Determine the [X, Y] coordinate at the center of the cell enclosing the given text.  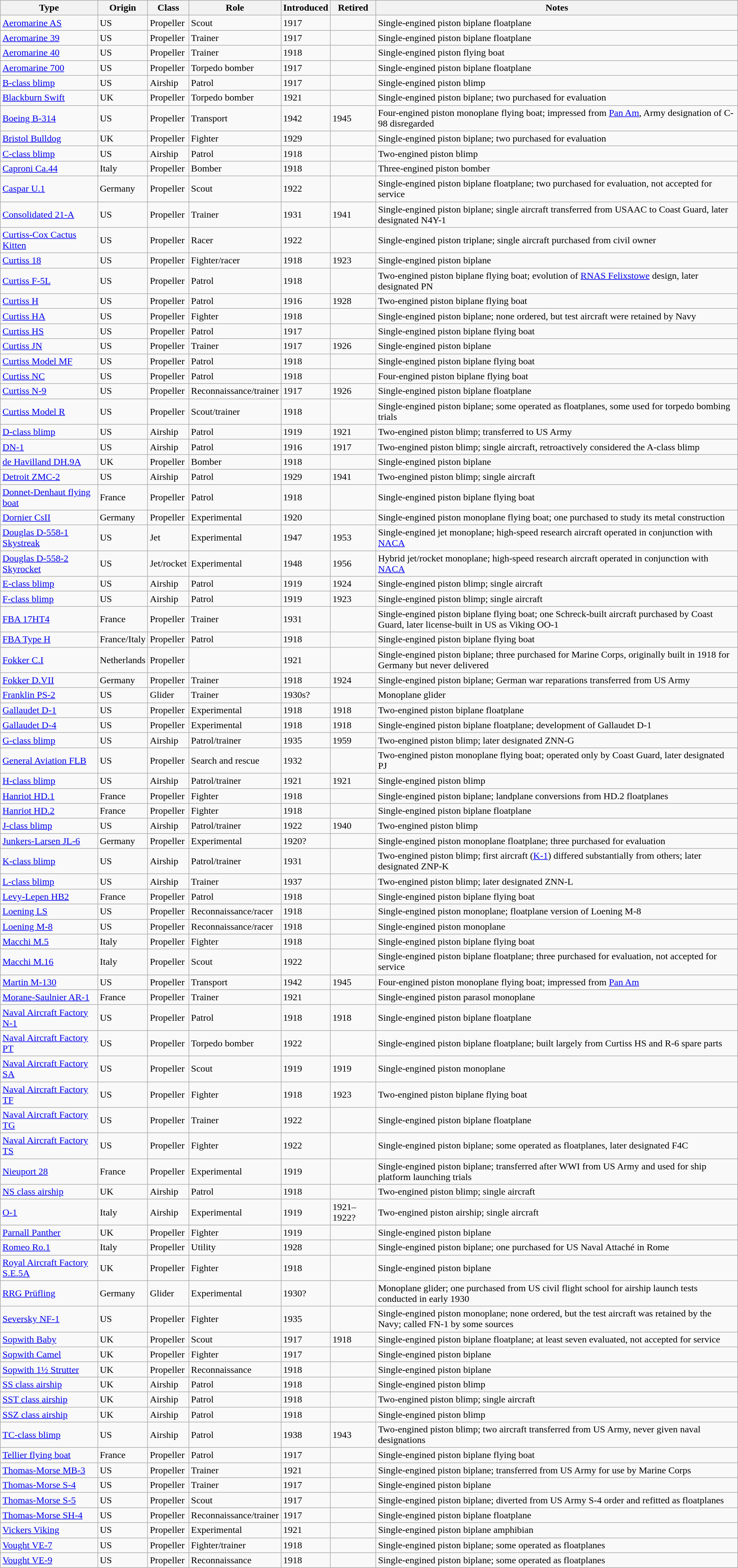
Gallaudet D-1 [49, 710]
Curtiss F-5L [49, 281]
Scout/trainer [235, 412]
France/Italy [123, 640]
Vickers Viking [49, 1530]
Hybrid jet/rocket monoplane; high-speed research aircraft operated in conjunction with NACA [557, 564]
General Aviation FLB [49, 760]
Franklin PS-2 [49, 695]
Martin M-130 [49, 982]
Curtiss NC [49, 376]
Two-engined piston biplane flying boat; evolution of RNAS Felixstowe design, later designated PN [557, 281]
Thomas-Morse S-4 [49, 1485]
1930? [306, 1293]
Type [49, 8]
Hanriot HD.2 [49, 811]
Naval Aircraft Factory N-1 [49, 1017]
D-class blimp [49, 432]
1920? [306, 841]
Curtiss H [49, 301]
Bristol Bulldog [49, 138]
Loening M-8 [49, 927]
Junkers-Larsen JL-6 [49, 841]
Curtiss HA [49, 316]
SS class airship [49, 1384]
Douglas D-558-2 Skyrocket [49, 564]
Two-engined piston blimp; first aircraft (K-1) differed substantially from others; later designated ZNP-K [557, 861]
Vought VE-9 [49, 1560]
1937 [306, 882]
1956 [353, 564]
Boeing B-314 [49, 118]
Loening LS [49, 912]
Curtiss 18 [49, 261]
Aeromarine 700 [49, 68]
Single-engined piston biplane; diverted from US Army S-4 order and refitted as floatplanes [557, 1500]
Tellier flying boat [49, 1455]
Hanriot HD.1 [49, 796]
Vought VE-7 [49, 1545]
C-class blimp [49, 153]
Single-engined piston triplane; single aircraft purchased from civil owner [557, 241]
Sopwith Camel [49, 1354]
Four-engined piston monoplane flying boat; impressed from Pan Am, Army designation of C-98 disregarded [557, 118]
Single-engined piston biplane amphibian [557, 1530]
Single-engined piston monoplane floatplane; three purchased for evaluation [557, 841]
H-class blimp [49, 781]
Two-engined piston blimp; transferred to US Army [557, 432]
G-class blimp [49, 740]
Macchi M.16 [49, 962]
Sopwith Baby [49, 1339]
Romeo Ro.1 [49, 1247]
Curtiss HS [49, 331]
Racer [235, 241]
K-class blimp [49, 861]
Aeromarine 39 [49, 38]
Blackburn Swift [49, 98]
Single-engined piston biplane floatplane; two purchased for evaluation, not accepted for service [557, 188]
Two-engined piston blimp; later designated ZNN-L [557, 882]
Single-engined piston biplane; transferred after WWI from US Army and used for ship platform launching trials [557, 1172]
Naval Aircraft Factory TS [49, 1146]
Utility [235, 1247]
E-class blimp [49, 584]
1938 [306, 1435]
Jet/rocket [168, 564]
NS class airship [49, 1192]
1959 [353, 740]
Single-engined piston biplane floatplane; at least seven evaluated, not accepted for service [557, 1339]
Notes [557, 8]
Caproni Ca.44 [49, 168]
TC-class blimp [49, 1435]
Retired [353, 8]
Single-engined piston biplane; one purchased for US Naval Attaché in Rome [557, 1247]
DN-1 [49, 447]
Douglas D-558-1 Skystreak [49, 538]
Search and rescue [235, 760]
Single-engined piston monoplane; floatplane version of Loening M-8 [557, 912]
Caspar U.1 [49, 188]
Two-engined piston biplane floatplane [557, 710]
Curtiss-Cox Cactus Kitten [49, 241]
Two-engined piston blimp; single aircraft, retroactively considered the A-class blimp [557, 447]
Parnall Panther [49, 1232]
Donnet-Denhaut flying boat [49, 497]
Single-engined piston biplane; none ordered, but test aircraft were retained by Navy [557, 316]
Sopwith 1½ Strutter [49, 1369]
Royal Aircraft Factory S.E.5A [49, 1268]
Role [235, 8]
1921–1922? [353, 1212]
Monoplane glider; one purchased from US civil flight school for airship launch tests conducted in early 1930 [557, 1293]
Seversky NF-1 [49, 1319]
1948 [306, 564]
Naval Aircraft Factory TF [49, 1094]
Single-engined piston biplane; German war reparations transferred from US Army [557, 680]
Two-engined piston blimp; later designated ZNN-G [557, 740]
Thomas-Morse SH-4 [49, 1515]
Two-engined piston airship; single aircraft [557, 1212]
1932 [306, 760]
SSZ class airship [49, 1414]
J-class blimp [49, 826]
Jet [168, 538]
Nieuport 28 [49, 1172]
Naval Aircraft Factory TG [49, 1121]
Single-engined piston biplane; some operated as floatplanes, some used for torpedo bombing trials [557, 412]
Single-engined piston biplane flying boat; one Schreck-built aircraft purchased by Coast Guard, later license-built in US as Viking OO-1 [557, 619]
Class [168, 8]
Two-engined piston blimp; two aircraft transferred from US Army, never given naval designations [557, 1435]
FBA 17HT4 [49, 619]
Macchi M.5 [49, 942]
O-1 [49, 1212]
Aeromarine AS [49, 23]
SST class airship [49, 1399]
Aeromarine 40 [49, 53]
Fighter/racer [235, 261]
Fokker D.VII [49, 680]
Four-engined piston biplane flying boat [557, 376]
Curtiss Model R [49, 412]
Single-engined piston biplane; landplane conversions from HD.2 floatplanes [557, 796]
Gallaudet D-4 [49, 725]
de Havilland DH.9A [49, 462]
Single-engined piston biplane; some operated as floatplanes, later designated F4C [557, 1146]
Curtiss JN [49, 346]
Naval Aircraft Factory PT [49, 1043]
Fokker C.I [49, 660]
Levy-Lepen HB2 [49, 897]
Single-engined piston monoplane; none ordered, but the test aircraft was retained by the Navy; called FN-1 by some sources [557, 1319]
Thomas-Morse S-5 [49, 1500]
1920 [306, 518]
B-class blimp [49, 83]
Two-engined piston monoplane flying boat; operated only by Coast Guard, later designated PJ [557, 760]
Curtiss N-9 [49, 391]
Single-engined jet monoplane; high-speed research aircraft operated in conjunction with NACA [557, 538]
F-class blimp [49, 599]
1930s? [306, 695]
Naval Aircraft Factory SA [49, 1068]
L-class blimp [49, 882]
Four-engined piston monoplane flying boat; impressed from Pan Am [557, 982]
Single-engined piston biplane; single aircraft transferred from USAAC to Coast Guard, later designated N4Y-1 [557, 214]
Single-engined piston parasol monoplane [557, 997]
Three-engined piston bomber [557, 168]
RRG Prüfling [49, 1293]
Curtiss Model MF [49, 361]
FBA Type H [49, 640]
1953 [353, 538]
1947 [306, 538]
Netherlands [123, 660]
Single-engined piston flying boat [557, 53]
Morane-Saulnier AR-1 [49, 997]
Thomas-Morse MB-3 [49, 1470]
Origin [123, 8]
1940 [353, 826]
1943 [353, 1435]
Dornier CsII [49, 518]
Consolidated 21-A [49, 214]
Monoplane glider [557, 695]
Single-engined piston biplane; transferred from US Army for use by Marine Corps [557, 1470]
Single-engined piston biplane floatplane; development of Gallaudet D-1 [557, 725]
Single-engined piston monoplane flying boat; one purchased to study its metal construction [557, 518]
Introduced [306, 8]
Single-engined piston biplane floatplane; built largely from Curtiss HS and R-6 spare parts [557, 1043]
Detroit ZMC-2 [49, 477]
Single-engined piston biplane; three purchased for Marine Corps, originally built in 1918 for Germany but never delivered [557, 660]
Fighter/trainer [235, 1545]
Single-engined piston biplane floatplane; three purchased for evaluation, not accepted for service [557, 962]
